Search for the cell housing the specified text and yield its (X, Y) center coordinate. 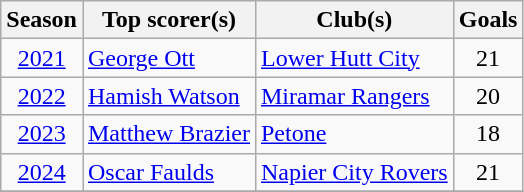
2023 (42, 134)
2022 (42, 96)
Hamish Watson (168, 96)
18 (488, 134)
2024 (42, 172)
20 (488, 96)
Top scorer(s) (168, 20)
Club(s) (354, 20)
Napier City Rovers (354, 172)
2021 (42, 58)
Petone (354, 134)
Miramar Rangers (354, 96)
Lower Hutt City (354, 58)
George Ott (168, 58)
Matthew Brazier (168, 134)
Oscar Faulds (168, 172)
Season (42, 20)
Goals (488, 20)
